Identify which cell holds the provided text, then report its (X, Y) central coordinate. 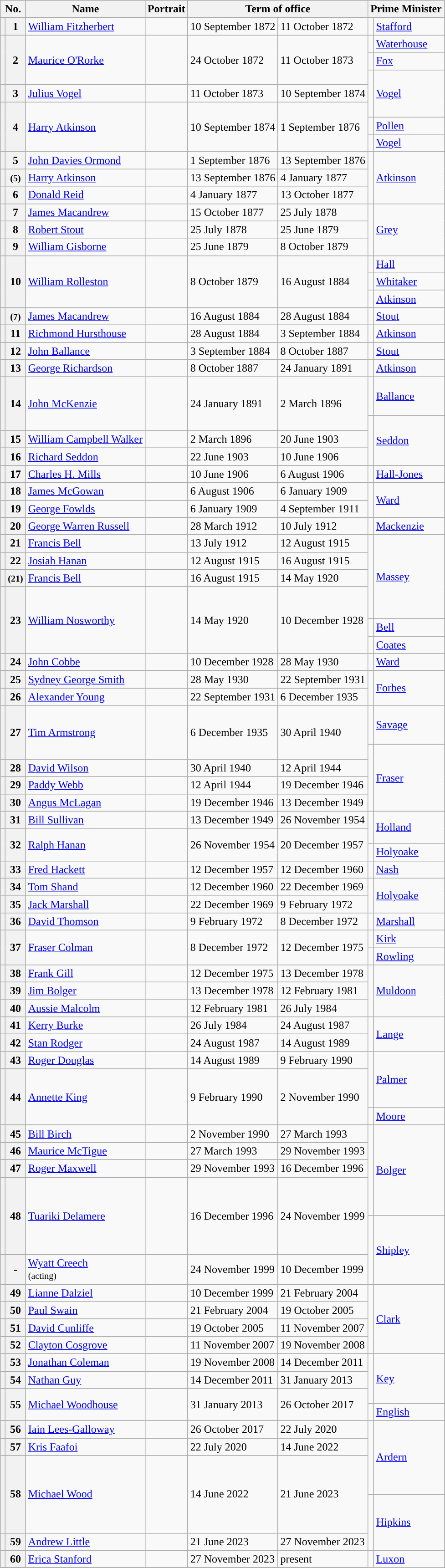
41 (15, 1026)
16 (15, 457)
Wyatt Creech(acting) (85, 1270)
18 (15, 491)
24 (15, 662)
60 (15, 1559)
Hipkins (409, 1522)
42 (15, 1043)
Michael Woodhouse (85, 1405)
45 (15, 1134)
Paddy Webb (85, 785)
Bolger (409, 1170)
1 (15, 26)
Grey (409, 230)
Richard Seddon (85, 457)
Stan Rodger (85, 1043)
2 (15, 60)
30 (15, 802)
11 October 1872 (323, 26)
Hall-Jones (409, 474)
31 (15, 820)
Whitaker (409, 281)
12 (15, 351)
33 (15, 869)
Erica Stanford (85, 1559)
John Ballance (85, 351)
Ardern (409, 1457)
William Nosworthy (85, 620)
Alexander Young (85, 697)
Prime Minister (406, 9)
Robert Stout (85, 230)
Tuariki Delamere (85, 1216)
Rowling (409, 956)
Bell (409, 628)
55 (15, 1405)
Fraser (409, 778)
48 (15, 1216)
Fraser Colman (85, 947)
4 September 1911 (323, 509)
38 (15, 974)
Sydney George Smith (85, 679)
34 (15, 887)
John McKenzie (85, 404)
52 (15, 1345)
(7) (15, 316)
Andrew Little (85, 1542)
Moore (409, 1116)
Bill Sullivan (85, 820)
Roger Maxwell (85, 1168)
Frank Gill (85, 974)
George Warren Russell (85, 526)
Palmer (409, 1079)
50 (15, 1310)
Angus McLagan (85, 802)
Richmond Hursthouse (85, 333)
Name (85, 9)
Seddon (409, 441)
Nash (409, 869)
English (409, 1412)
Holland (409, 827)
14 (15, 404)
8 (15, 230)
Portrait (167, 9)
William Campbell Walker (85, 439)
Iain Lees-Galloway (85, 1429)
Kerry Burke (85, 1026)
Bill Birch (85, 1134)
William Rolleston (85, 281)
58 (15, 1495)
(5) (15, 178)
15 (15, 439)
10 July 1912 (323, 526)
Mackenzie (409, 526)
37 (15, 947)
12 December 1957 (233, 869)
13 October 1877 (323, 195)
6 (15, 195)
Forbes (409, 688)
Muldoon (409, 991)
Shipley (409, 1250)
57 (15, 1447)
William Gisborne (85, 247)
Julius Vogel (85, 93)
George Fowlds (85, 509)
5 (15, 160)
40 (15, 1008)
20 June 1903 (323, 439)
22 June 1903 (233, 457)
Stafford (409, 26)
44 (15, 1097)
George Richardson (85, 368)
13 July 1912 (233, 543)
43 (15, 1060)
53 (15, 1362)
No. (13, 9)
59 (15, 1542)
4 (15, 127)
26 (15, 697)
Jack Marshall (85, 904)
Jonathan Coleman (85, 1362)
15 October 1877 (233, 212)
17 (15, 474)
Massey (409, 577)
28 March 1912 (233, 526)
32 (15, 844)
Marshall (409, 921)
13 (15, 368)
Tom Shand (85, 887)
Ballance (409, 396)
Tim Armstrong (85, 732)
Term of office (278, 9)
35 (15, 904)
10 (15, 281)
- (15, 1270)
29 (15, 785)
David Cunliffe (85, 1328)
Coates (409, 645)
James McGowan (85, 491)
27 (15, 732)
Aussie Malcolm (85, 1008)
Nathan Guy (85, 1379)
Maurice O'Rorke (85, 60)
John Davies Ormond (85, 160)
Josiah Hanan (85, 561)
Kirk (409, 939)
56 (15, 1429)
Luxon (409, 1559)
28 (15, 768)
Hall (409, 264)
19 (15, 509)
20 December 1957 (323, 844)
Clark (409, 1319)
51 (15, 1328)
22 (15, 561)
John Cobbe (85, 662)
Annette King (85, 1097)
William Fitzherbert (85, 26)
20 (15, 526)
54 (15, 1379)
Michael Wood (85, 1495)
David Thomson (85, 921)
36 (15, 921)
Clayton Cosgrove (85, 1345)
David Wilson (85, 768)
46 (15, 1151)
Ralph Hanan (85, 844)
Donald Reid (85, 195)
(21) (15, 578)
Key (409, 1378)
Jim Bolger (85, 991)
23 (15, 620)
Pollen (409, 126)
Maurice McTigue (85, 1151)
present (323, 1559)
Lianne Dalziel (85, 1293)
39 (15, 991)
Savage (409, 725)
Paul Swain (85, 1310)
21 (15, 543)
49 (15, 1293)
Lange (409, 1034)
Kris Faafoi (85, 1447)
Charles H. Mills (85, 474)
9 (15, 247)
11 (15, 333)
10 September 1872 (233, 26)
7 (15, 212)
3 (15, 93)
Fred Hackett (85, 869)
47 (15, 1168)
Fox (409, 61)
Roger Douglas (85, 1060)
24 October 1872 (233, 60)
25 (15, 679)
Waterhouse (409, 44)
